Search for the cell housing the specified text and yield its (x, y) center coordinate. 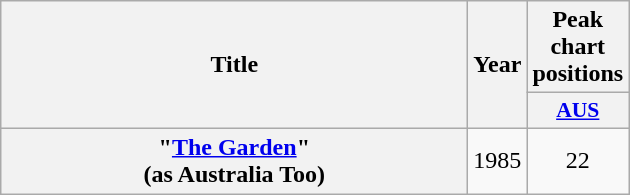
Peak chart positions (578, 47)
22 (578, 160)
Title (234, 65)
Year (498, 65)
AUS (578, 111)
"The Garden"(as Australia Too) (234, 160)
1985 (498, 160)
